Provide the [x, y] coordinate of the cell's center where the given text is located.  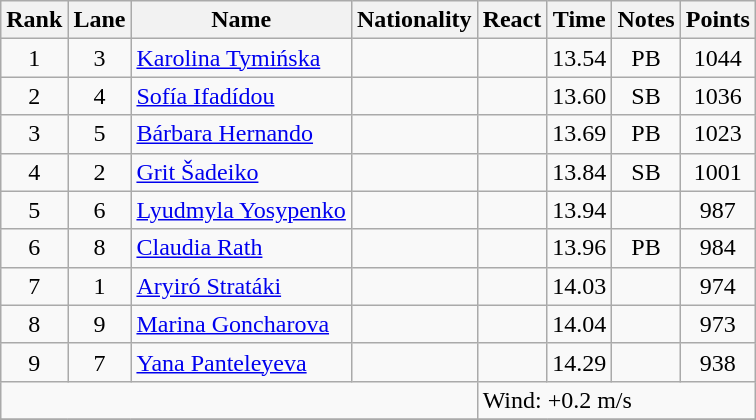
13.60 [580, 96]
14.04 [580, 324]
Claudia Rath [241, 248]
Points [718, 20]
13.54 [580, 58]
Lane [100, 20]
974 [718, 286]
13.96 [580, 248]
938 [718, 362]
Marina Goncharova [241, 324]
Name [241, 20]
1001 [718, 172]
Sofía Ifadídou [241, 96]
Lyudmyla Yosypenko [241, 210]
Nationality [414, 20]
Yana Panteleyeva [241, 362]
14.03 [580, 286]
1044 [718, 58]
984 [718, 248]
13.84 [580, 172]
Karolina Tymińska [241, 58]
Time [580, 20]
Aryiró Stratáki [241, 286]
13.94 [580, 210]
React [512, 20]
1036 [718, 96]
1023 [718, 134]
Notes [646, 20]
14.29 [580, 362]
987 [718, 210]
Bárbara Hernando [241, 134]
13.69 [580, 134]
Wind: +0.2 m/s [616, 400]
973 [718, 324]
Grit Šadeiko [241, 172]
Rank [34, 20]
